Identify which cell holds the provided text, then report its (x, y) central coordinate. 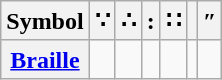
∷ (173, 21)
Symbol (45, 21)
: (150, 21)
Braille (45, 59)
∴ (128, 21)
″ (209, 21)
∵ (102, 21)
